Search for the cell housing the specified text and yield its (X, Y) center coordinate. 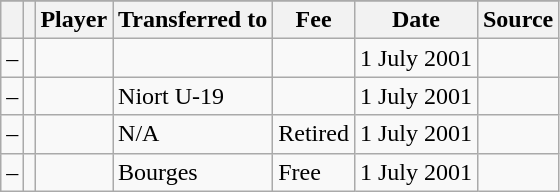
Bourges (193, 172)
Transferred to (193, 20)
Free (314, 172)
Date (416, 20)
Niort U-19 (193, 96)
Fee (314, 20)
Source (518, 20)
Player (74, 20)
N/A (193, 134)
Retired (314, 134)
